Capture the cell that displays the provided text and extract its [X, Y] central coordinate. 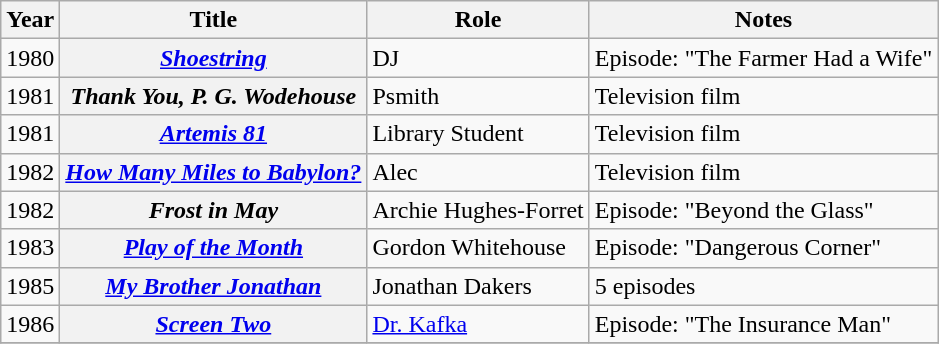
Episode: "Beyond the Glass" [763, 210]
1980 [30, 58]
Screen Two [214, 324]
Episode: "The Insurance Man" [763, 324]
Dr. Kafka [478, 324]
Gordon Whitehouse [478, 248]
5 episodes [763, 286]
Episode: "The Farmer Had a Wife" [763, 58]
Psmith [478, 96]
Play of the Month [214, 248]
How Many Miles to Babylon? [214, 172]
My Brother Jonathan [214, 286]
DJ [478, 58]
Episode: "Dangerous Corner" [763, 248]
Thank You, P. G. Wodehouse [214, 96]
Artemis 81 [214, 134]
Year [30, 20]
1985 [30, 286]
Archie Hughes-Forret [478, 210]
Role [478, 20]
1986 [30, 324]
Title [214, 20]
Library Student [478, 134]
1983 [30, 248]
Alec [478, 172]
Frost in May [214, 210]
Shoestring [214, 58]
Notes [763, 20]
Jonathan Dakers [478, 286]
